Output the (x, y) coordinate of the center of the cell containing the given text.  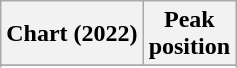
Chart (2022) (72, 34)
Peakposition (189, 34)
